Find where the given text appears and provide that cell's center as (X, Y) coordinate. 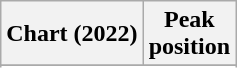
Chart (2022) (72, 34)
Peakposition (189, 34)
